Detect which cell encompasses the target text, then output its [X, Y] center coordinate. 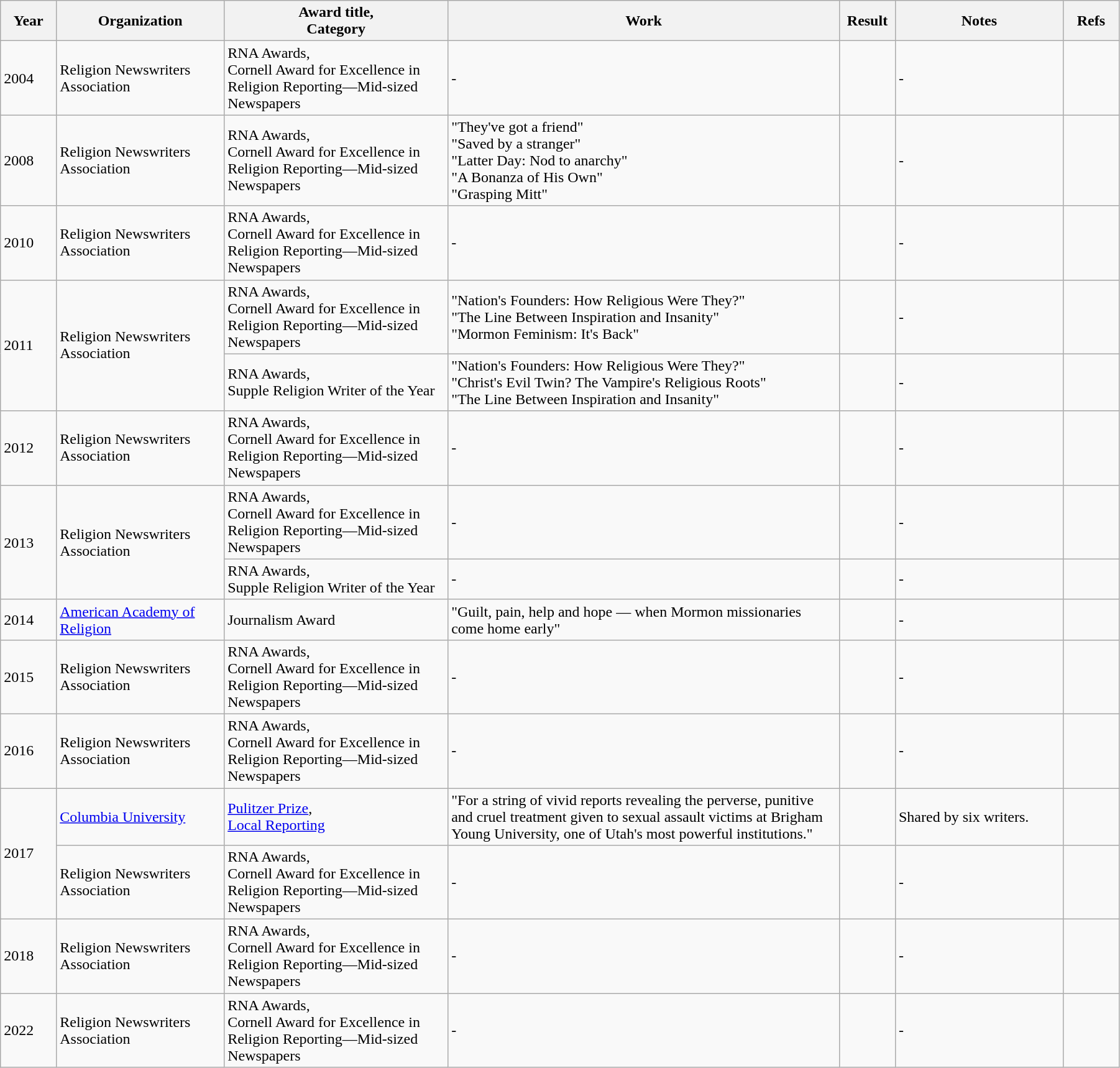
"Guilt, pain, help and hope — when Mormon missionaries come home early" [644, 619]
2022 [29, 1031]
Year [29, 21]
2018 [29, 956]
2014 [29, 619]
2011 [29, 346]
Journalism Award [336, 619]
Notes [979, 21]
Work [644, 21]
"They've got a friend""Saved by a stranger""Latter Day: Nod to anarchy""A Bonanza of His Own""Grasping Mitt" [644, 160]
Result [867, 21]
Award title,Category [336, 21]
2013 [29, 542]
2004 [29, 78]
2016 [29, 751]
2017 [29, 854]
Shared by six writers. [979, 817]
2008 [29, 160]
2015 [29, 676]
Pulitzer Prize,Local Reporting [336, 817]
2010 [29, 242]
Columbia University [140, 817]
Organization [140, 21]
Refs [1091, 21]
"Nation's Founders: How Religious Were They?""Christ's Evil Twin? The Vampire's Religious Roots""The Line Between Inspiration and Insanity" [644, 382]
"Nation's Founders: How Religious Were They?""The Line Between Inspiration and Insanity""Mormon Feminism: It's Back" [644, 317]
American Academy of Religion [140, 619]
2012 [29, 448]
